Return the [x, y] coordinate for the center point of the cell that contains the specified text.  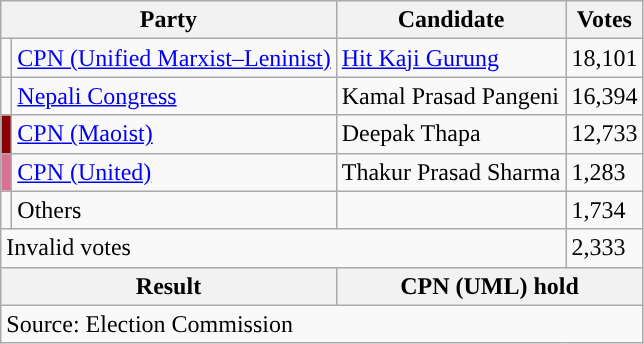
Party [168, 20]
Nepali Congress [174, 96]
CPN (Maoist) [174, 134]
Candidate [451, 20]
18,101 [604, 58]
Deepak Thapa [451, 134]
Thakur Prasad Sharma [451, 172]
16,394 [604, 96]
2,333 [604, 248]
Kamal Prasad Pangeni [451, 96]
Votes [604, 20]
Hit Kaji Gurung [451, 58]
12,733 [604, 134]
Invalid votes [284, 248]
Result [168, 286]
CPN (United) [174, 172]
1,734 [604, 210]
Source: Election Commission [322, 324]
1,283 [604, 172]
CPN (UML) hold [490, 286]
CPN (Unified Marxist–Leninist) [174, 58]
Others [174, 210]
